Search for the cell housing the specified text and yield its [x, y] center coordinate. 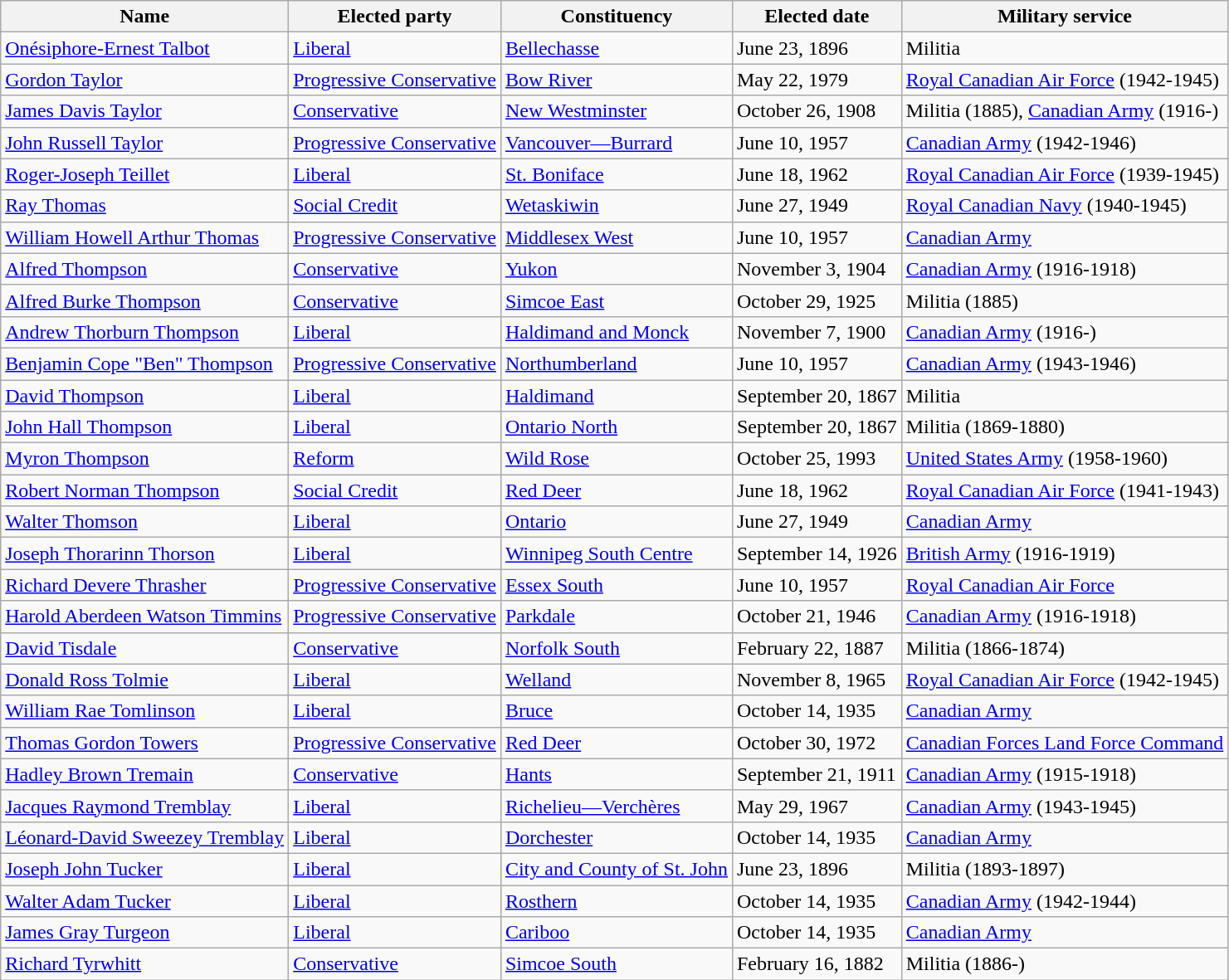
Simcoe East [616, 300]
Militia (1885) [1065, 300]
British Army (1916-1919) [1065, 553]
Simcoe South [616, 964]
Name [144, 17]
Bellechasse [616, 48]
John Russell Taylor [144, 143]
Militia (1869-1880) [1065, 427]
Militia (1886-) [1065, 964]
Elected party [395, 17]
David Thompson [144, 396]
Canadian Army (1915-1918) [1065, 774]
Benjamin Cope "Ben" Thompson [144, 363]
Richelieu—Verchères [616, 806]
Cariboo [616, 933]
November 8, 1965 [817, 680]
Ontario North [616, 427]
Joseph John Tucker [144, 869]
John Hall Thompson [144, 427]
Joseph Thorarinn Thorson [144, 553]
William Howell Arthur Thomas [144, 237]
Haldimand and Monck [616, 332]
Bruce [616, 711]
Military service [1065, 17]
September 14, 1926 [817, 553]
Roger-Joseph Teillet [144, 174]
Vancouver—Burrard [616, 143]
October 29, 1925 [817, 300]
United States Army (1958-1960) [1065, 459]
October 21, 1946 [817, 617]
February 16, 1882 [817, 964]
Bow River [616, 80]
Middlesex West [616, 237]
Welland [616, 680]
Canadian Army (1942-1946) [1065, 143]
Haldimand [616, 396]
Norfolk South [616, 648]
February 22, 1887 [817, 648]
Ray Thomas [144, 206]
Northumberland [616, 363]
William Rae Tomlinson [144, 711]
Royal Canadian Air Force [1065, 585]
Winnipeg South Centre [616, 553]
Canadian Army (1943-1945) [1065, 806]
Royal Canadian Navy (1940-1945) [1065, 206]
New Westminster [616, 111]
Militia (1893-1897) [1065, 869]
Reform [395, 459]
Canadian Army (1916-) [1065, 332]
Yukon [616, 269]
October 25, 1993 [817, 459]
Andrew Thorburn Thompson [144, 332]
Thomas Gordon Towers [144, 743]
Alfred Thompson [144, 269]
Militia (1885), Canadian Army (1916-) [1065, 111]
Wetaskiwin [616, 206]
October 30, 1972 [817, 743]
Richard Devere Thrasher [144, 585]
Robert Norman Thompson [144, 490]
Hadley Brown Tremain [144, 774]
Rosthern [616, 900]
Alfred Burke Thompson [144, 300]
James Davis Taylor [144, 111]
Elected date [817, 17]
Canadian Army (1942-1944) [1065, 900]
City and County of St. John [616, 869]
May 29, 1967 [817, 806]
Léonard-David Sweezey Tremblay [144, 837]
Richard Tyrwhitt [144, 964]
Ontario [616, 522]
Donald Ross Tolmie [144, 680]
St. Boniface [616, 174]
David Tisdale [144, 648]
Hants [616, 774]
Royal Canadian Air Force (1941-1943) [1065, 490]
May 22, 1979 [817, 80]
Dorchester [616, 837]
Militia (1866-1874) [1065, 648]
Jacques Raymond Tremblay [144, 806]
Essex South [616, 585]
Walter Thomson [144, 522]
Canadian Forces Land Force Command [1065, 743]
Royal Canadian Air Force (1939-1945) [1065, 174]
Walter Adam Tucker [144, 900]
Parkdale [616, 617]
September 21, 1911 [817, 774]
November 7, 1900 [817, 332]
Myron Thompson [144, 459]
Onésiphore-Ernest Talbot [144, 48]
November 3, 1904 [817, 269]
James Gray Turgeon [144, 933]
Gordon Taylor [144, 80]
October 26, 1908 [817, 111]
Harold Aberdeen Watson Timmins [144, 617]
Canadian Army (1943-1946) [1065, 363]
Wild Rose [616, 459]
Constituency [616, 17]
